For the text-containing cell, return its midpoint in [x, y] coordinate format. 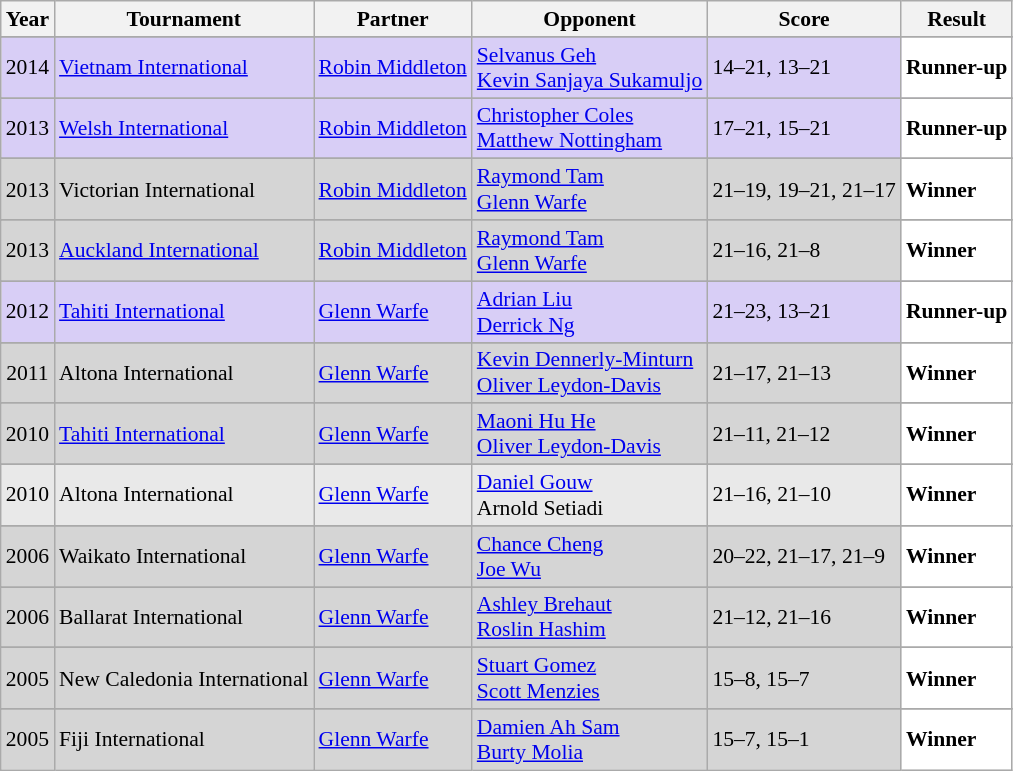
2014 [28, 68]
15–7, 15–1 [804, 740]
20–22, 21–17, 21–9 [804, 556]
21–19, 19–21, 21–17 [804, 190]
Kevin Dennerly-Minturn Oliver Leydon-Davis [590, 372]
Opponent [590, 19]
2012 [28, 312]
New Caledonia International [184, 678]
Year [28, 19]
21–16, 21–8 [804, 250]
Stuart Gomez Scott Menzies [590, 678]
Damien Ah Sam Burty Molia [590, 740]
Vietnam International [184, 68]
17–21, 15–21 [804, 128]
14–21, 13–21 [804, 68]
Daniel Gouw Arnold Setiadi [590, 496]
15–8, 15–7 [804, 678]
Ashley Brehaut Roslin Hashim [590, 618]
Auckland International [184, 250]
Adrian Liu Derrick Ng [590, 312]
Chance Cheng Joe Wu [590, 556]
21–12, 21–16 [804, 618]
Tournament [184, 19]
Score [804, 19]
21–11, 21–12 [804, 434]
Maoni Hu He Oliver Leydon-Davis [590, 434]
Christopher Coles Matthew Nottingham [590, 128]
2011 [28, 372]
21–17, 21–13 [804, 372]
Result [956, 19]
Victorian International [184, 190]
21–16, 21–10 [804, 496]
Welsh International [184, 128]
Partner [393, 19]
Fiji International [184, 740]
21–23, 13–21 [804, 312]
Waikato International [184, 556]
Selvanus Geh Kevin Sanjaya Sukamuljo [590, 68]
Ballarat International [184, 618]
